Return [X, Y] of the center of cell containing provided text 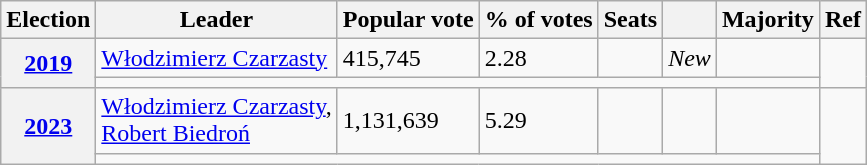
Włodzimierz Czarzasty [216, 58]
Seats [630, 20]
Leader [216, 20]
% of votes [538, 20]
Ref [842, 20]
Election [48, 20]
5.29 [538, 120]
415,745 [408, 58]
2.28 [538, 58]
Popular vote [408, 20]
2019 [48, 64]
Włodzimierz Czarzasty,Robert Biedroń [216, 120]
2023 [48, 126]
New [690, 58]
Majority [768, 20]
1,131,639 [408, 120]
